From the cell containing the given text, extract its center point as [x, y] coordinate. 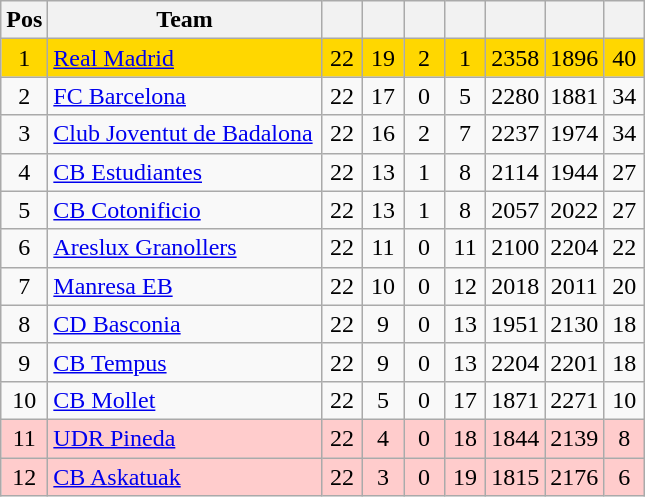
Areslux Granollers [185, 248]
Manresa EB [185, 286]
1944 [574, 172]
1974 [574, 134]
2280 [516, 96]
2057 [516, 210]
CB Cotonificio [185, 210]
2176 [574, 477]
40 [624, 58]
1815 [516, 477]
CD Basconia [185, 324]
2100 [516, 248]
CB Askatuak [185, 477]
1896 [574, 58]
2130 [574, 324]
1951 [516, 324]
2011 [574, 286]
2018 [516, 286]
FC Barcelona [185, 96]
Real Madrid [185, 58]
2237 [516, 134]
20 [624, 286]
2139 [574, 438]
1844 [516, 438]
2271 [574, 400]
2114 [516, 172]
CB Estudiantes [185, 172]
CB Tempus [185, 362]
Pos [24, 20]
1871 [516, 400]
16 [382, 134]
Team [185, 20]
2201 [574, 362]
2022 [574, 210]
1881 [574, 96]
2358 [516, 58]
UDR Pineda [185, 438]
Club Joventut de Badalona [185, 134]
CB Mollet [185, 400]
